Pinpoint the cell where the given text exists, returning its [X, Y] midpoint coordinate. 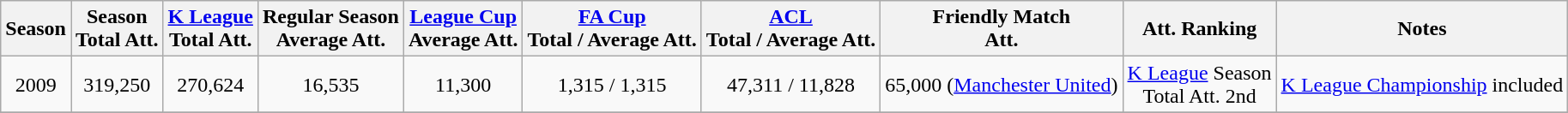
Season [36, 29]
11,300 [463, 84]
270,624 [210, 84]
Friendly Match Att. [1002, 29]
Att. Ranking [1200, 29]
FA CupTotal / Average Att. [612, 29]
SeasonTotal Att. [117, 29]
League CupAverage Att. [463, 29]
47,311 / 11,828 [790, 84]
K League SeasonTotal Att. 2nd [1200, 84]
16,535 [330, 84]
K League Championship included [1422, 84]
Regular SeasonAverage Att. [330, 29]
Notes [1422, 29]
65,000 (Manchester United) [1002, 84]
K LeagueTotal Att. [210, 29]
319,250 [117, 84]
ACLTotal / Average Att. [790, 29]
2009 [36, 84]
1,315 / 1,315 [612, 84]
